Return [X, Y] of the center of cell containing provided text 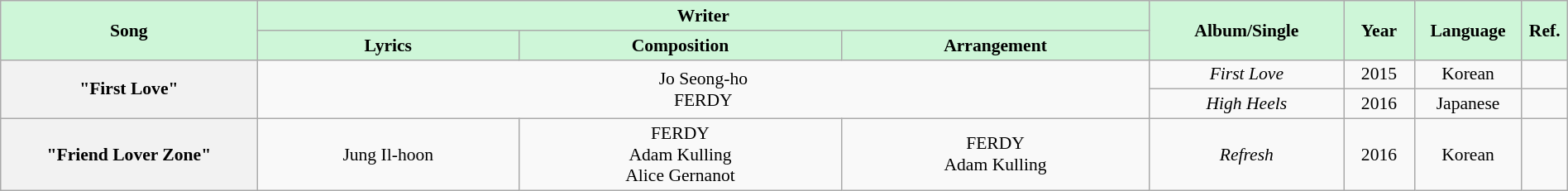
Japanese [1468, 104]
First Love [1247, 74]
Album/Single [1247, 30]
"Friend Lover Zone" [129, 154]
Arrangement [995, 45]
Composition [681, 45]
"First Love" [129, 89]
FERDY Adam Kulling Alice Gernanot [681, 154]
2015 [1379, 74]
Language [1468, 30]
Jung Il-hoon [389, 154]
FERDY Adam Kulling [995, 154]
Year [1379, 30]
Lyrics [389, 45]
Jo Seong-ho FERDY [703, 89]
High Heels [1247, 104]
Ref. [1545, 30]
Writer [703, 16]
Song [129, 30]
Refresh [1247, 154]
